Detect which cell encompasses the target text, then output its (X, Y) center coordinate. 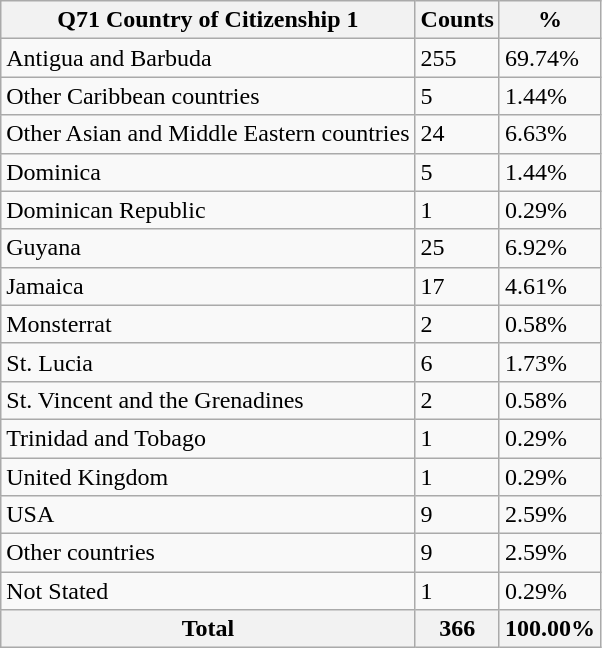
St. Lucia (208, 362)
6 (457, 362)
Counts (457, 20)
255 (457, 58)
Jamaica (208, 286)
4.61% (550, 286)
Q71 Country of Citizenship 1 (208, 20)
USA (208, 515)
69.74% (550, 58)
Total (208, 629)
6.92% (550, 248)
Guyana (208, 248)
1.73% (550, 362)
25 (457, 248)
100.00% (550, 629)
Antigua and Barbuda (208, 58)
Trinidad and Tobago (208, 438)
Other countries (208, 553)
United Kingdom (208, 477)
17 (457, 286)
% (550, 20)
6.63% (550, 134)
24 (457, 134)
Dominica (208, 172)
Dominican Republic (208, 210)
Monsterrat (208, 324)
366 (457, 629)
Other Asian and Middle Eastern countries (208, 134)
Not Stated (208, 591)
St. Vincent and the Grenadines (208, 400)
Other Caribbean countries (208, 96)
